Capture the cell that displays the provided text and extract its (x, y) central coordinate. 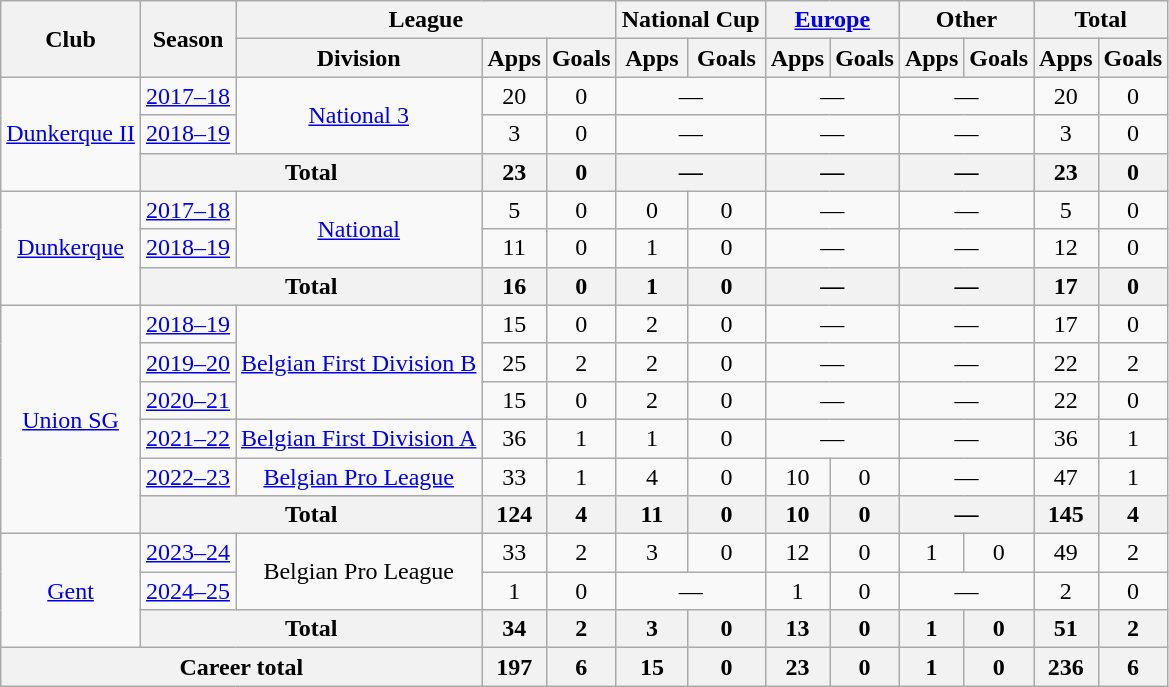
Dunkerque (71, 248)
2022–23 (188, 477)
Dunkerque II (71, 134)
Europe (832, 20)
2019–20 (188, 362)
National (359, 229)
47 (1066, 477)
Union SG (71, 419)
Division (359, 58)
Belgian First Division B (359, 362)
51 (1066, 629)
2023–24 (188, 553)
2024–25 (188, 591)
Gent (71, 591)
25 (514, 362)
49 (1066, 553)
236 (1066, 667)
National 3 (359, 115)
124 (514, 515)
13 (797, 629)
2020–21 (188, 400)
145 (1066, 515)
Season (188, 39)
2021–22 (188, 438)
League (426, 20)
Club (71, 39)
National Cup (690, 20)
Other (966, 20)
Belgian First Division A (359, 438)
Career total (242, 667)
34 (514, 629)
16 (514, 286)
197 (514, 667)
